Pinpoint the cell where the given text exists, returning its [x, y] midpoint coordinate. 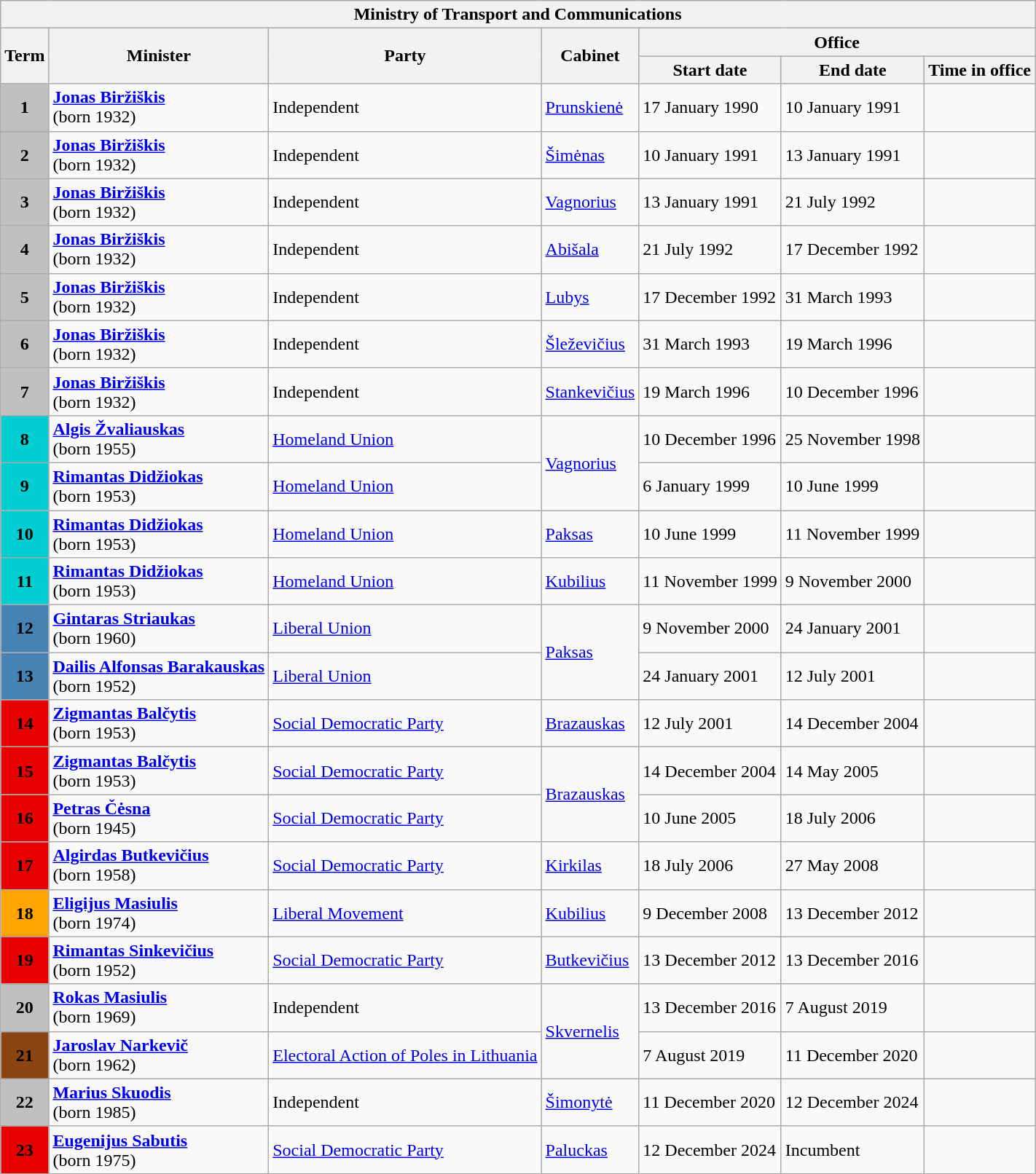
27 May 2008 [852, 865]
Butkevičius [590, 960]
Time in office [980, 70]
Kirkilas [590, 865]
10 June 2005 [710, 819]
Ministry of Transport and Communications [518, 15]
Petras Čėsna (born 1945) [159, 819]
End date [852, 70]
Eligijus Masiulis (born 1974) [159, 913]
Cabinet [590, 56]
Jaroslav Narkevič (born 1962) [159, 1055]
Electoral Action of Poles in Lithuania [405, 1055]
6 January 1999 [710, 486]
20 [25, 1008]
9 [25, 486]
5 [25, 297]
23 [25, 1149]
Abišala [590, 249]
Algirdas Butkevičius (born 1958) [159, 865]
3 [25, 202]
11 [25, 581]
Algis Žvaliauskas (born 1955) [159, 438]
2 [25, 154]
Gintaras Striaukas (born 1960) [159, 629]
Paluckas [590, 1149]
16 [25, 819]
Eugenijus Sabutis(born 1975) [159, 1149]
Šleževičius [590, 344]
Šimonytė [590, 1103]
Šimėnas [590, 154]
Skvernelis [590, 1031]
17 [25, 865]
Term [25, 56]
Party [405, 56]
Dailis Alfonsas Barakauskas (born 1952) [159, 676]
Rokas Masiulis (born 1969) [159, 1008]
Stankevičius [590, 392]
14 [25, 724]
Prunskienė [590, 108]
Minister [159, 56]
18 [25, 913]
17 January 1990 [710, 108]
14 May 2005 [852, 771]
Marius Skuodis(born 1985) [159, 1103]
Incumbent [852, 1149]
10 [25, 533]
13 [25, 676]
4 [25, 249]
21 [25, 1055]
1 [25, 108]
8 [25, 438]
22 [25, 1103]
7 [25, 392]
Liberal Movement [405, 913]
Rimantas Sinkevičius (born 1952) [159, 960]
Office [837, 42]
25 November 1998 [852, 438]
19 [25, 960]
Start date [710, 70]
9 December 2008 [710, 913]
Lubys [590, 297]
6 [25, 344]
12 [25, 629]
15 [25, 771]
